For the text-containing cell, return its midpoint in (X, Y) coordinate format. 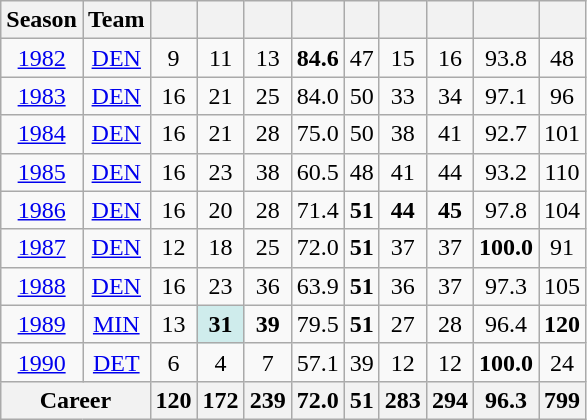
1989 (42, 324)
18 (220, 248)
92.7 (506, 134)
9 (174, 58)
97.8 (506, 210)
1982 (42, 58)
47 (362, 58)
11 (220, 58)
239 (268, 400)
45 (450, 210)
63.9 (318, 286)
1983 (42, 96)
20 (220, 210)
15 (402, 58)
172 (220, 400)
57.1 (318, 362)
97.1 (506, 96)
101 (562, 134)
104 (562, 210)
1986 (42, 210)
93.2 (506, 172)
283 (402, 400)
79.5 (318, 324)
6 (174, 362)
71.4 (318, 210)
60.5 (318, 172)
96.4 (506, 324)
110 (562, 172)
27 (402, 324)
34 (450, 96)
75.0 (318, 134)
96 (562, 96)
1985 (42, 172)
Team (116, 20)
96.3 (506, 400)
7 (268, 362)
Career (76, 400)
1987 (42, 248)
24 (562, 362)
4 (220, 362)
84.6 (318, 58)
MIN (116, 324)
Season (42, 20)
97.3 (506, 286)
799 (562, 400)
105 (562, 286)
1990 (42, 362)
93.8 (506, 58)
31 (220, 324)
33 (402, 96)
91 (562, 248)
84.0 (318, 96)
294 (450, 400)
1984 (42, 134)
1988 (42, 286)
DET (116, 362)
